Search for the cell housing the specified text and yield its (X, Y) center coordinate. 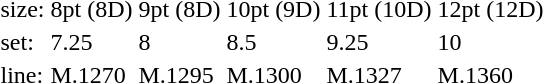
7.25 (92, 42)
8.5 (274, 42)
9.25 (379, 42)
8 (180, 42)
